Capture the cell that displays the provided text and extract its (X, Y) central coordinate. 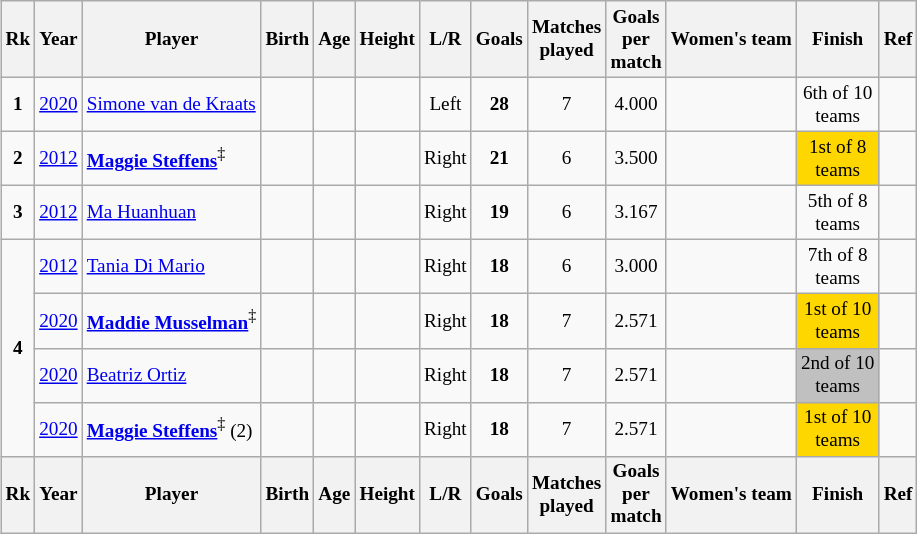
6th of 10teams (838, 104)
3.167 (636, 212)
2nd of 10teams (838, 375)
7th of 8teams (838, 267)
21 (499, 158)
3.000 (636, 267)
28 (499, 104)
2 (18, 158)
1 (18, 104)
Tania Di Mario (172, 267)
Simone van de Kraats (172, 104)
3 (18, 212)
Beatriz Ortiz (172, 375)
19 (499, 212)
Ma Huanhuan (172, 212)
4 (18, 348)
4.000 (636, 104)
Maggie Steffens‡ (2) (172, 429)
Maddie Musselman‡ (172, 321)
1st of 8teams (838, 158)
3.500 (636, 158)
Maggie Steffens‡ (172, 158)
5th of 8teams (838, 212)
Left (445, 104)
